Scan for the cell matching the given text and deliver its [X, Y] coordinate at center. 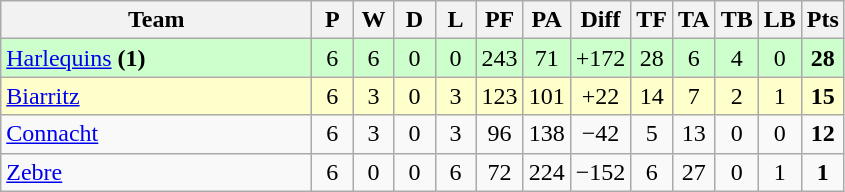
101 [546, 96]
Harlequins (1) [156, 58]
P [332, 20]
138 [546, 134]
14 [652, 96]
Diff [600, 20]
LB [780, 20]
TB [736, 20]
Team [156, 20]
TF [652, 20]
13 [694, 134]
D [414, 20]
71 [546, 58]
−42 [600, 134]
12 [822, 134]
15 [822, 96]
2 [736, 96]
96 [500, 134]
−152 [600, 172]
72 [500, 172]
+22 [600, 96]
123 [500, 96]
224 [546, 172]
5 [652, 134]
Zebre [156, 172]
Pts [822, 20]
+172 [600, 58]
243 [500, 58]
PA [546, 20]
7 [694, 96]
L [456, 20]
Biarritz [156, 96]
TA [694, 20]
27 [694, 172]
PF [500, 20]
4 [736, 58]
Connacht [156, 134]
W [374, 20]
